Detect which cell encompasses the target text, then output its (x, y) center coordinate. 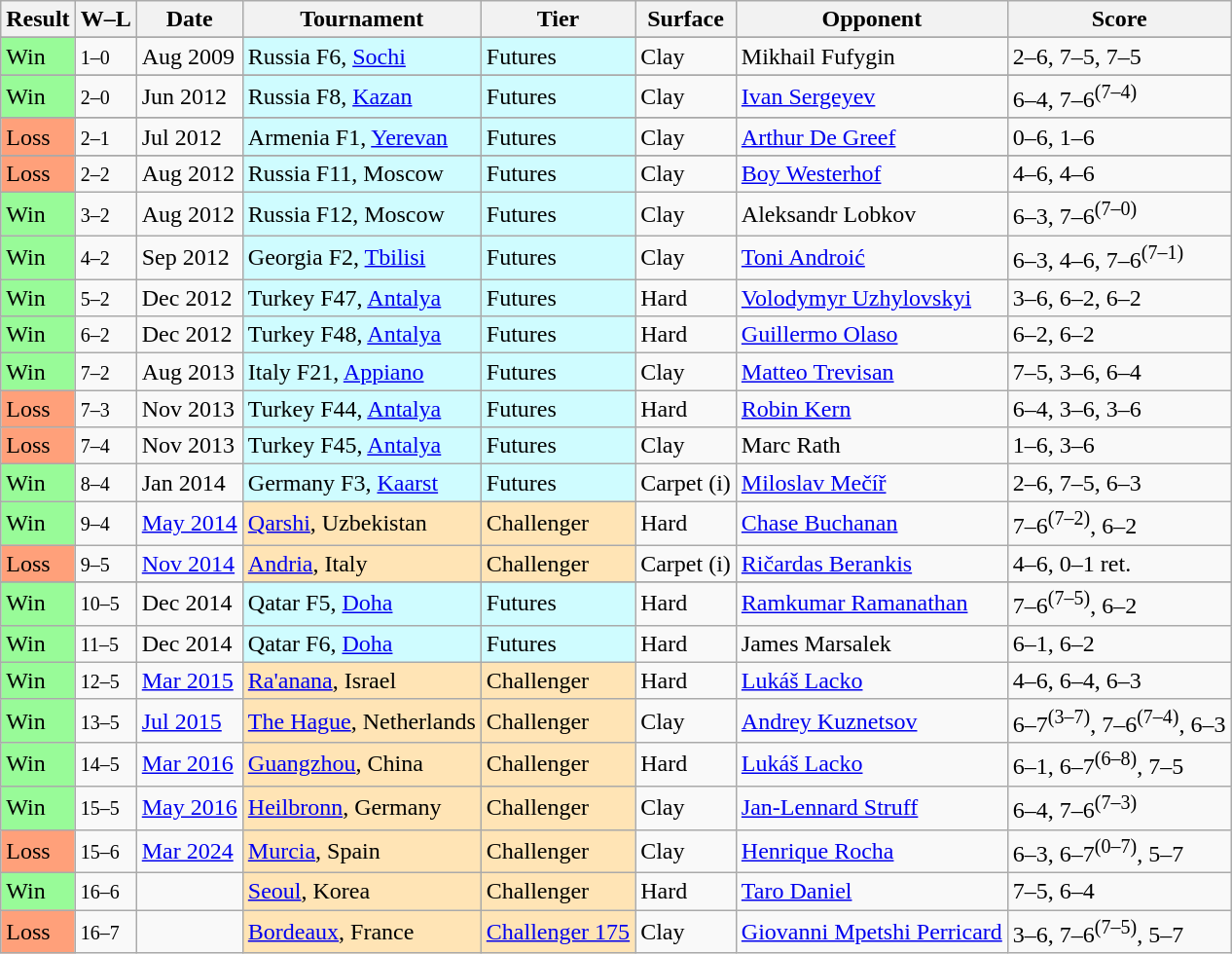
6–7(3–7), 7–6(7–4), 6–3 (1119, 720)
Jun 2012 (189, 97)
Toni Androić (872, 257)
Russia F11, Moscow (362, 173)
4–6, 6–4, 6–3 (1119, 680)
May 2014 (189, 524)
11–5 (105, 643)
Challenger 175 (558, 933)
Ivan Sergeyev (872, 97)
7–5, 6–4 (1119, 892)
Jul 2015 (189, 720)
Surface (686, 19)
6–2 (105, 335)
10–5 (105, 604)
Opponent (872, 19)
7–6(7–5), 6–2 (1119, 604)
12–5 (105, 680)
Qatar F6, Doha (362, 643)
Ra'anana, Israel (362, 680)
15–6 (105, 851)
Italy F21, Appiano (362, 372)
Mikhail Fufygin (872, 56)
Ramkumar Ramanathan (872, 604)
Volodymyr Uzhylovskyi (872, 298)
W–L (105, 19)
Turkey F48, Antalya (362, 335)
Mar 2015 (189, 680)
0–6, 1–6 (1119, 136)
May 2016 (189, 808)
4–6, 0–1 ret. (1119, 564)
Giovanni Mpetshi Perricard (872, 933)
3–6, 7–6(7–5), 5–7 (1119, 933)
Ričardas Berankis (872, 564)
7–6(7–2), 6–2 (1119, 524)
Georgia F2, Tbilisi (362, 257)
Guangzhou, China (362, 765)
Mar 2024 (189, 851)
Russia F8, Kazan (362, 97)
7–5, 3–6, 6–4 (1119, 372)
4–6, 4–6 (1119, 173)
Arthur De Greef (872, 136)
3–6, 6–2, 6–2 (1119, 298)
Tournament (362, 19)
2–0 (105, 97)
Germany F3, Kaarst (362, 483)
Date (189, 19)
9–4 (105, 524)
Russia F12, Moscow (362, 214)
Taro Daniel (872, 892)
James Marsalek (872, 643)
Chase Buchanan (872, 524)
Aug 2009 (189, 56)
Aug 2013 (189, 372)
Marc Rath (872, 446)
Andria, Italy (362, 564)
Jan 2014 (189, 483)
Qatar F5, Doha (362, 604)
Russia F6, Sochi (362, 56)
7–3 (105, 409)
2–6, 7–5, 6–3 (1119, 483)
2–2 (105, 173)
6–3, 6–7(0–7), 5–7 (1119, 851)
Score (1119, 19)
5–2 (105, 298)
13–5 (105, 720)
Qarshi, Uzbekistan (362, 524)
Boy Westerhof (872, 173)
6–4, 3–6, 3–6 (1119, 409)
3–2 (105, 214)
Murcia, Spain (362, 851)
6–3, 4–6, 7–6(7–1) (1119, 257)
Turkey F45, Antalya (362, 446)
Jan-Lennard Struff (872, 808)
6–3, 7–6(7–0) (1119, 214)
6–1, 6–2 (1119, 643)
Armenia F1, Yerevan (362, 136)
Turkey F44, Antalya (362, 409)
Robin Kern (872, 409)
Result (38, 19)
6–1, 6–7(6–8), 7–5 (1119, 765)
16–7 (105, 933)
7–4 (105, 446)
6–4, 7–6(7–4) (1119, 97)
Seoul, Korea (362, 892)
Henrique Rocha (872, 851)
7–2 (105, 372)
Bordeaux, France (362, 933)
Jul 2012 (189, 136)
Guillermo Olaso (872, 335)
15–5 (105, 808)
8–4 (105, 483)
Turkey F47, Antalya (362, 298)
6–4, 7–6(7–3) (1119, 808)
14–5 (105, 765)
Heilbronn, Germany (362, 808)
Andrey Kuznetsov (872, 720)
The Hague, Netherlands (362, 720)
Matteo Trevisan (872, 372)
2–1 (105, 136)
4–2 (105, 257)
Mar 2016 (189, 765)
6–2, 6–2 (1119, 335)
1–6, 3–6 (1119, 446)
1–0 (105, 56)
2–6, 7–5, 7–5 (1119, 56)
Nov 2014 (189, 564)
Miloslav Mečíř (872, 483)
16–6 (105, 892)
9–5 (105, 564)
Aleksandr Lobkov (872, 214)
Tier (558, 19)
Sep 2012 (189, 257)
